For the text-containing cell, return its midpoint in [x, y] coordinate format. 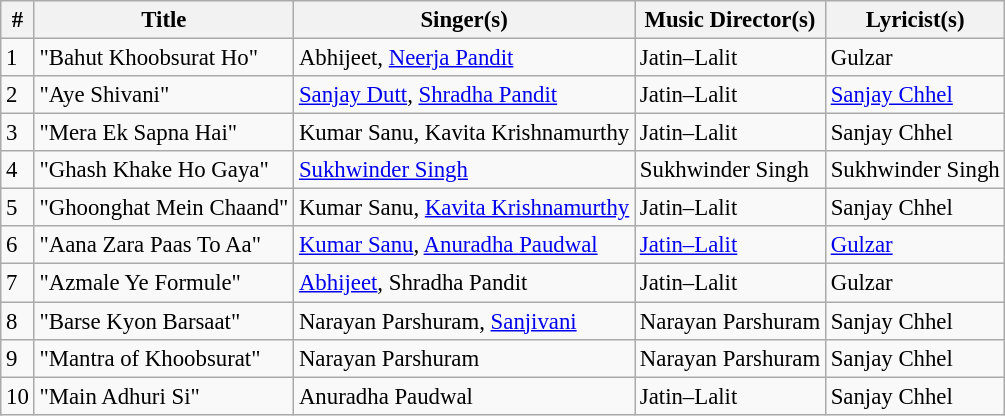
Sanjay Dutt, Shradha Pandit [464, 95]
8 [18, 321]
3 [18, 133]
"Mera Ek Sapna Hai" [164, 133]
4 [18, 170]
Lyricist(s) [915, 20]
"Ghash Khake Ho Gaya" [164, 170]
# [18, 20]
Singer(s) [464, 20]
"Bahut Khoobsurat Ho" [164, 58]
5 [18, 208]
"Main Adhuri Si" [164, 396]
7 [18, 283]
"Ghoonghat Mein Chaand" [164, 208]
"Aana Zara Paas To Aa" [164, 245]
Abhijeet, Shradha Pandit [464, 283]
"Aye Shivani" [164, 95]
"Barse Kyon Barsaat" [164, 321]
"Mantra of Khoobsurat" [164, 358]
9 [18, 358]
Kumar Sanu, Anuradha Paudwal [464, 245]
Title [164, 20]
Abhijeet, Neerja Pandit [464, 58]
10 [18, 396]
2 [18, 95]
6 [18, 245]
"Azmale Ye Formule" [164, 283]
Anuradha Paudwal [464, 396]
Narayan Parshuram, Sanjivani [464, 321]
Music Director(s) [730, 20]
1 [18, 58]
